For the text-containing cell, return its midpoint in (X, Y) coordinate format. 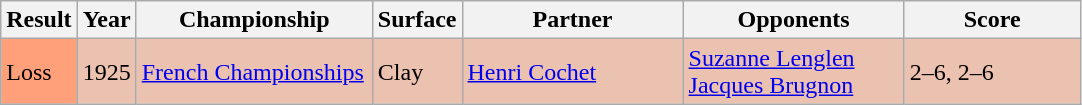
Partner (572, 20)
French Championships (254, 72)
Suzanne Lenglen Jacques Brugnon (794, 72)
Score (992, 20)
2–6, 2–6 (992, 72)
1925 (106, 72)
Clay (417, 72)
Year (106, 20)
Loss (39, 72)
Championship (254, 20)
Henri Cochet (572, 72)
Opponents (794, 20)
Surface (417, 20)
Result (39, 20)
